For the text-containing cell, return its midpoint in [X, Y] coordinate format. 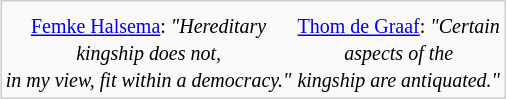
Femke Halsema: "Hereditarykingship does not,in my view, fit within a democracy." [148, 52]
Thom de Graaf: "Certainaspects of thekingship are antiquated." [399, 52]
